Pinpoint the cell where the given text exists, returning its (X, Y) midpoint coordinate. 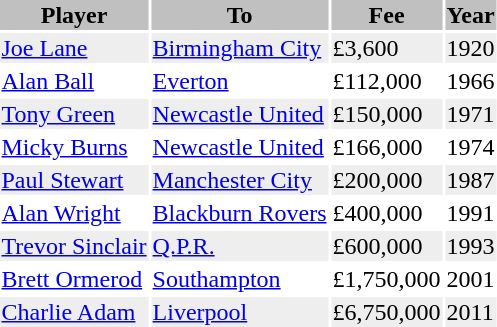
Micky Burns (74, 147)
Everton (240, 81)
£1,750,000 (386, 279)
Brett Ormerod (74, 279)
Paul Stewart (74, 180)
Alan Wright (74, 213)
£6,750,000 (386, 312)
2001 (470, 279)
Player (74, 15)
£600,000 (386, 246)
Tony Green (74, 114)
Q.P.R. (240, 246)
Southampton (240, 279)
Manchester City (240, 180)
2011 (470, 312)
Liverpool (240, 312)
Joe Lane (74, 48)
1991 (470, 213)
1971 (470, 114)
1920 (470, 48)
To (240, 15)
1974 (470, 147)
Blackburn Rovers (240, 213)
£166,000 (386, 147)
Alan Ball (74, 81)
1987 (470, 180)
1966 (470, 81)
Charlie Adam (74, 312)
£150,000 (386, 114)
Fee (386, 15)
£400,000 (386, 213)
£112,000 (386, 81)
Trevor Sinclair (74, 246)
£200,000 (386, 180)
Year (470, 15)
1993 (470, 246)
£3,600 (386, 48)
Birmingham City (240, 48)
